Output the (x, y) coordinate of the center of the cell containing the given text.  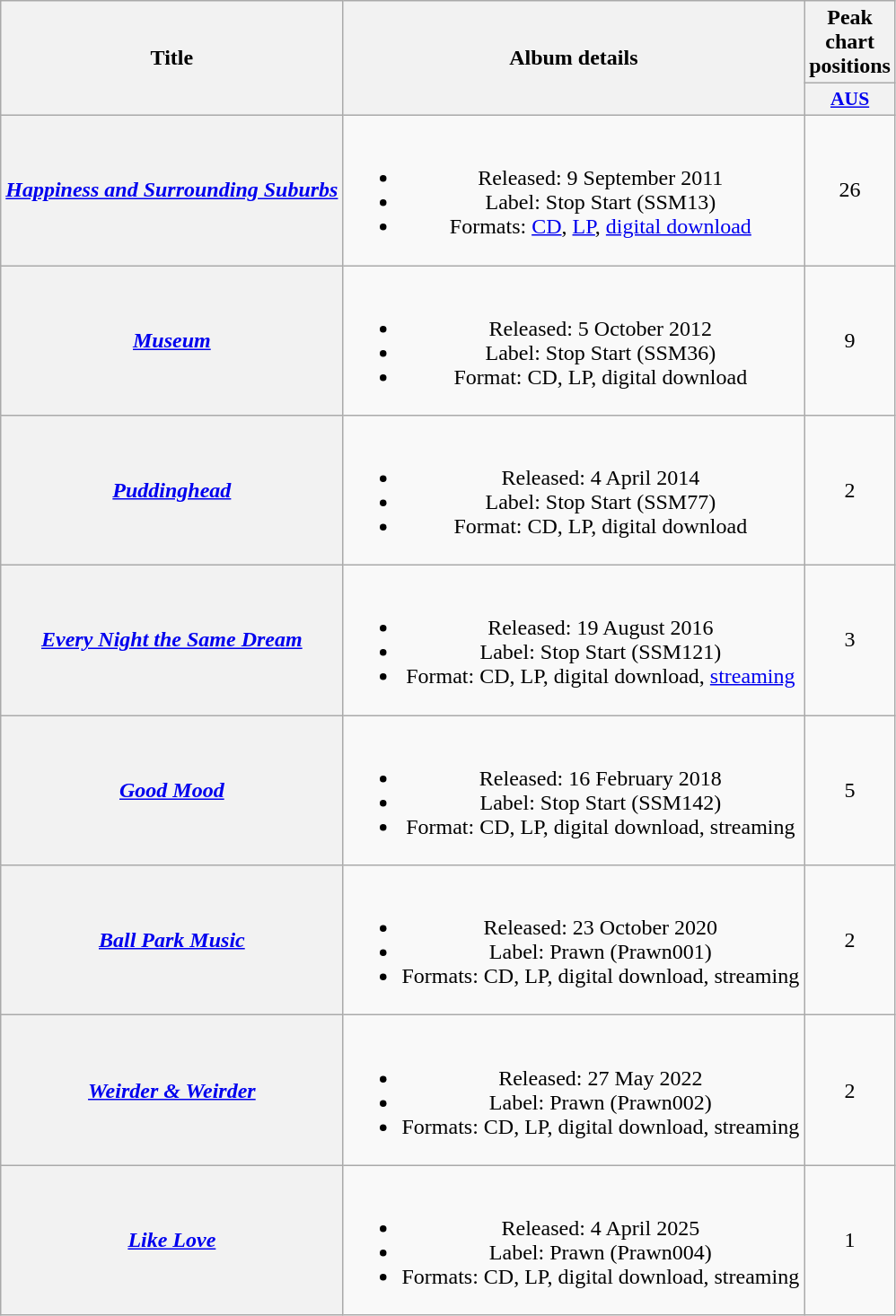
3 (850, 641)
Happiness and Surrounding Suburbs (172, 190)
Like Love (172, 1241)
1 (850, 1241)
Released: 27 May 2022Label: Prawn (Prawn002)Formats: CD, LP, digital download, streaming (574, 1090)
Released: 9 September 2011Label: Stop Start (SSM13)Formats: CD, LP, digital download (574, 190)
Album details (574, 58)
Ball Park Music (172, 941)
Released: 4 April 2014Label: Stop Start (SSM77)Format: CD, LP, digital download (574, 490)
Released: 4 April 2025Label: Prawn (Prawn004)Formats: CD, LP, digital download, streaming (574, 1241)
Released: 23 October 2020Label: Prawn (Prawn001)Formats: CD, LP, digital download, streaming (574, 941)
Released: 5 October 2012Label: Stop Start (SSM36)Format: CD, LP, digital download (574, 341)
Released: 19 August 2016Label: Stop Start (SSM121)Format: CD, LP, digital download, streaming (574, 641)
Good Mood (172, 790)
Puddinghead (172, 490)
Released: 16 February 2018Label: Stop Start (SSM142)Format: CD, LP, digital download, streaming (574, 790)
AUS (850, 100)
Title (172, 58)
Weirder & Weirder (172, 1090)
Museum (172, 341)
26 (850, 190)
Peak chart positions (850, 42)
9 (850, 341)
Every Night the Same Dream (172, 641)
5 (850, 790)
